Extract the (x, y) coordinate from the center of the cell holding the provided text.  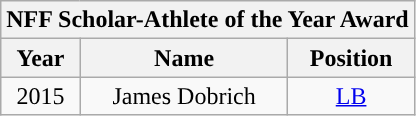
Name (184, 58)
James Dobrich (184, 96)
Position (351, 58)
2015 (40, 96)
LB (351, 96)
Year (40, 58)
NFF Scholar-Athlete of the Year Award (208, 20)
